From the cell containing the given text, extract its center point as (X, Y) coordinate. 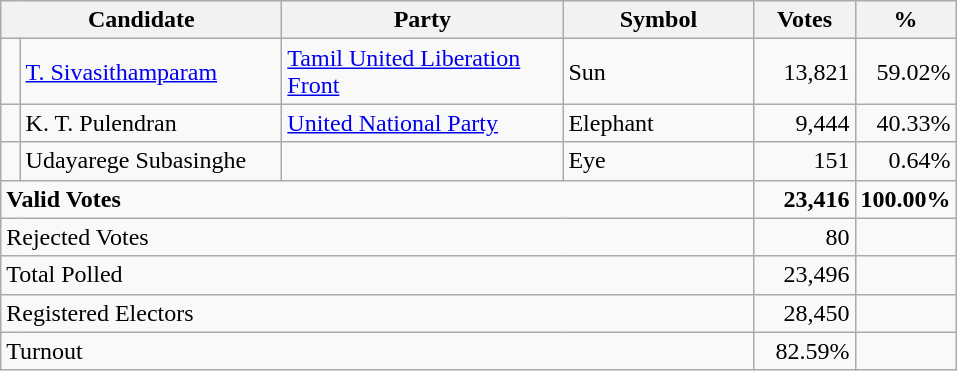
T. Sivasithamparam (151, 72)
151 (804, 161)
Party (422, 20)
100.00% (906, 199)
23,416 (804, 199)
Candidate (142, 20)
Udayarege Subasinghe (151, 161)
23,496 (804, 275)
Symbol (658, 20)
40.33% (906, 123)
Tamil United Liberation Front (422, 72)
Valid Votes (378, 199)
0.64% (906, 161)
Eye (658, 161)
United National Party (422, 123)
Elephant (658, 123)
% (906, 20)
82.59% (804, 351)
Votes (804, 20)
Rejected Votes (378, 237)
9,444 (804, 123)
Registered Electors (378, 313)
K. T. Pulendran (151, 123)
28,450 (804, 313)
Total Polled (378, 275)
59.02% (906, 72)
Sun (658, 72)
13,821 (804, 72)
80 (804, 237)
Turnout (378, 351)
